Capture the cell that displays the provided text and extract its (X, Y) central coordinate. 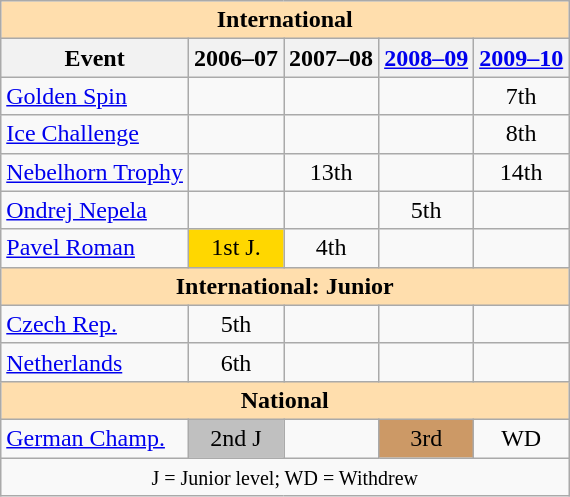
2007–08 (332, 58)
German Champ. (95, 438)
7th (522, 96)
Ice Challenge (95, 134)
8th (522, 134)
Nebelhorn Trophy (95, 172)
Pavel Roman (95, 248)
2008–09 (426, 58)
Czech Rep. (95, 324)
4th (332, 248)
2nd J (236, 438)
WD (522, 438)
2009–10 (522, 58)
International: Junior (285, 286)
Event (95, 58)
6th (236, 362)
14th (522, 172)
J = Junior level; WD = Withdrew (285, 477)
International (285, 20)
Ondrej Nepela (95, 210)
National (285, 400)
Golden Spin (95, 96)
13th (332, 172)
2006–07 (236, 58)
Netherlands (95, 362)
1st J. (236, 248)
3rd (426, 438)
